Pinpoint the cell where the given text exists, returning its (X, Y) midpoint coordinate. 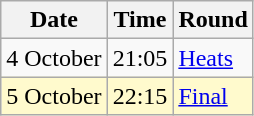
5 October (54, 96)
Round (213, 20)
Heats (213, 58)
Final (213, 96)
21:05 (140, 58)
Date (54, 20)
Time (140, 20)
22:15 (140, 96)
4 October (54, 58)
